Provide the [X, Y] coordinate of the cell's center where the given text is located.  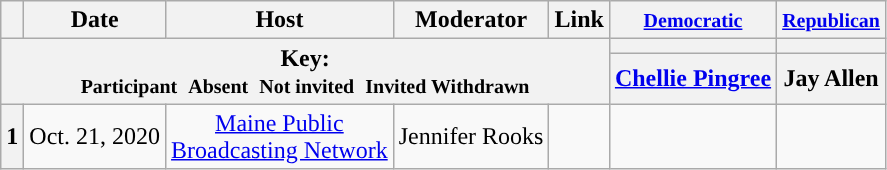
Key: Participant Absent Not invited Invited Withdrawn [306, 72]
Democratic [692, 20]
Republican [832, 20]
Moderator [471, 20]
1 [12, 136]
Jennifer Rooks [471, 136]
Host [280, 20]
Maine PublicBroadcasting Network [280, 136]
Date [95, 20]
Chellie Pingree [692, 78]
Oct. 21, 2020 [95, 136]
Jay Allen [832, 78]
Link [579, 20]
